Return (x, y) of the center of cell containing provided text 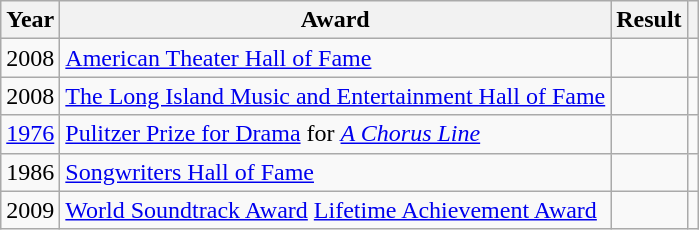
Result (649, 20)
The Long Island Music and Entertainment Hall of Fame (336, 96)
American Theater Hall of Fame (336, 58)
Year (30, 20)
Award (336, 20)
1986 (30, 172)
1976 (30, 134)
Pulitzer Prize for Drama for A Chorus Line (336, 134)
World Soundtrack Award Lifetime Achievement Award (336, 210)
2009 (30, 210)
Songwriters Hall of Fame (336, 172)
